Return (X, Y) of the center of cell containing provided text 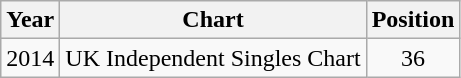
36 (413, 58)
Year (30, 20)
2014 (30, 58)
Chart (213, 20)
UK Independent Singles Chart (213, 58)
Position (413, 20)
